Search for the cell housing the specified text and yield its [X, Y] center coordinate. 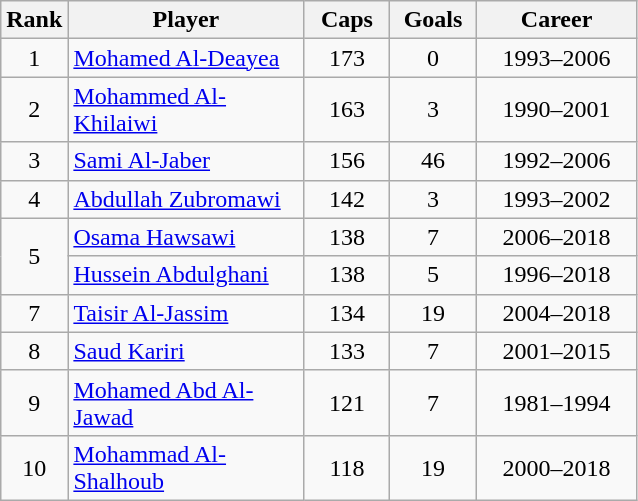
1996–2018 [556, 275]
173 [347, 58]
156 [347, 161]
Mohammed Al-Khilaiwi [186, 110]
118 [347, 468]
1981–1994 [556, 402]
Player [186, 20]
Osama Hawsawi [186, 237]
Saud Kariri [186, 351]
Caps [347, 20]
Abdullah Zubromawi [186, 199]
Mohamed Abd Al-Jawad [186, 402]
1993–2006 [556, 58]
10 [34, 468]
8 [34, 351]
Taisir Al-Jassim [186, 313]
Sami Al-Jaber [186, 161]
121 [347, 402]
4 [34, 199]
142 [347, 199]
2000–2018 [556, 468]
2006–2018 [556, 237]
134 [347, 313]
1993–2002 [556, 199]
0 [433, 58]
133 [347, 351]
9 [34, 402]
Hussein Abdulghani [186, 275]
Mohamed Al-Deayea [186, 58]
2 [34, 110]
Career [556, 20]
1990–2001 [556, 110]
1 [34, 58]
Goals [433, 20]
46 [433, 161]
2001–2015 [556, 351]
163 [347, 110]
2004–2018 [556, 313]
1992–2006 [556, 161]
Rank [34, 20]
Mohammad Al-Shalhoub [186, 468]
